Output the (X, Y) coordinate of the center of the cell containing the given text.  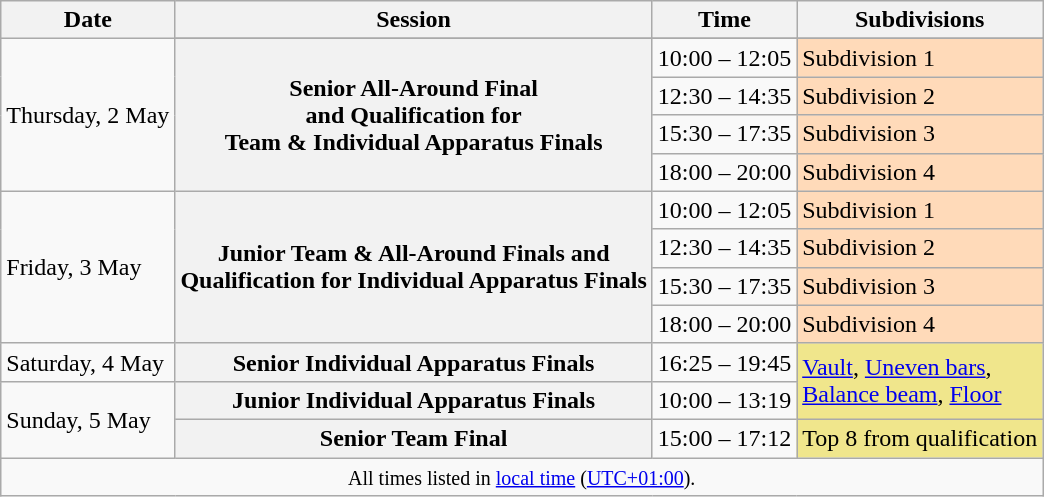
Senior Individual Apparatus Finals (414, 362)
10:00 – 13:19 (724, 400)
16:25 – 19:45 (724, 362)
Top 8 from qualification (920, 438)
Junior Team & All-Around Finals andQualification for Individual Apparatus Finals (414, 267)
Sunday, 5 May (88, 419)
Senior All-Around Finaland Qualification forTeam & Individual Apparatus Finals (414, 115)
Saturday, 4 May (88, 362)
Session (414, 20)
Thursday, 2 May (88, 115)
Friday, 3 May (88, 267)
15:00 – 17:12 (724, 438)
Time (724, 20)
Date (88, 20)
Junior Individual Apparatus Finals (414, 400)
Senior Team Final (414, 438)
Subdivisions (920, 20)
All times listed in local time (UTC+01:00). (522, 477)
Vault, Uneven bars,Balance beam, Floor (920, 381)
